Capture the cell that displays the provided text and extract its (x, y) central coordinate. 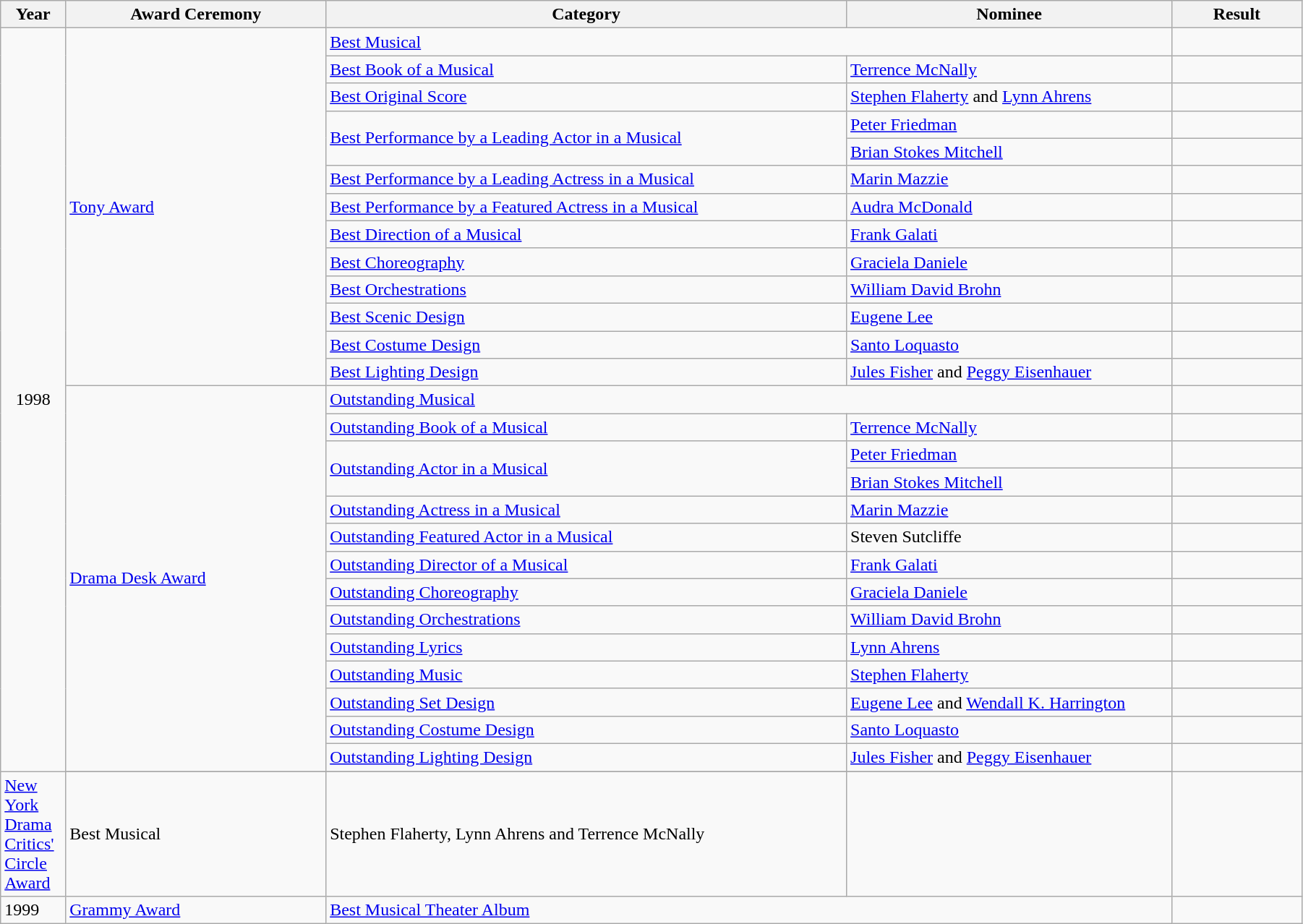
Outstanding Musical (749, 400)
Best Scenic Design (586, 317)
Outstanding Director of a Musical (586, 565)
Audra McDonald (1009, 207)
1999 (33, 910)
Outstanding Actor in a Musical (586, 469)
Best Choreography (586, 262)
Best Direction of a Musical (586, 234)
Award Ceremony (196, 14)
1998 (33, 400)
Tony Award (196, 207)
Outstanding Set Design (586, 702)
Best Lighting Design (586, 372)
Best Orchestrations (586, 289)
Stephen Flaherty and Lynn Ahrens (1009, 97)
Outstanding Choreography (586, 592)
Outstanding Actress in a Musical (586, 510)
Grammy Award (196, 910)
Best Musical Theater Album (749, 910)
Best Book of a Musical (586, 69)
Lynn Ahrens (1009, 647)
Best Performance by a Featured Actress in a Musical (586, 207)
Outstanding Costume Design (586, 730)
Best Performance by a Leading Actress in a Musical (586, 179)
Best Original Score (586, 97)
Eugene Lee (1009, 317)
Category (586, 14)
Best Performance by a Leading Actor in a Musical (586, 138)
Stephen Flaherty (1009, 675)
Drama Desk Award (196, 578)
Nominee (1009, 14)
Outstanding Lyrics (586, 647)
Outstanding Featured Actor in a Musical (586, 537)
Result (1236, 14)
Best Costume Design (586, 345)
Outstanding Book of a Musical (586, 427)
Steven Sutcliffe (1009, 537)
Eugene Lee and Wendall K. Harrington (1009, 702)
Outstanding Lighting Design (586, 757)
Year (33, 14)
New York Drama Critics' Circle Award (33, 833)
Stephen Flaherty, Lynn Ahrens and Terrence McNally (586, 833)
Outstanding Orchestrations (586, 620)
Outstanding Music (586, 675)
